Find where the given text appears and provide that cell's center as (x, y) coordinate. 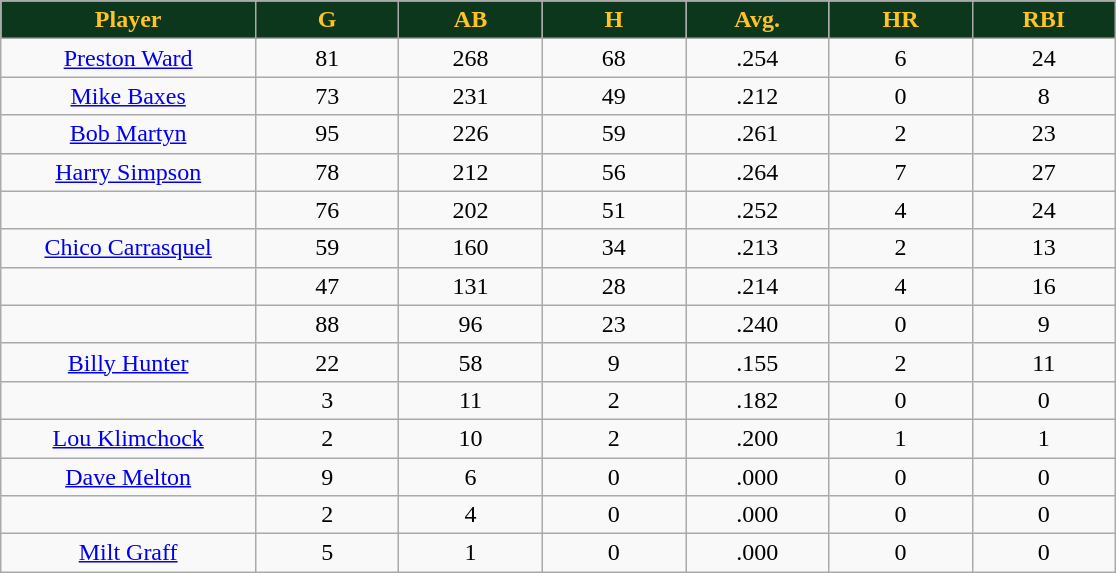
56 (614, 172)
.264 (758, 172)
Milt Graff (128, 553)
Billy Hunter (128, 362)
.252 (758, 210)
HR (900, 20)
Preston Ward (128, 58)
81 (328, 58)
58 (470, 362)
160 (470, 248)
34 (614, 248)
27 (1044, 172)
226 (470, 134)
Lou Klimchock (128, 438)
47 (328, 286)
3 (328, 400)
22 (328, 362)
Bob Martyn (128, 134)
.213 (758, 248)
5 (328, 553)
Chico Carrasquel (128, 248)
16 (1044, 286)
RBI (1044, 20)
202 (470, 210)
8 (1044, 96)
.200 (758, 438)
131 (470, 286)
95 (328, 134)
68 (614, 58)
212 (470, 172)
.182 (758, 400)
51 (614, 210)
78 (328, 172)
268 (470, 58)
.254 (758, 58)
.155 (758, 362)
28 (614, 286)
G (328, 20)
.261 (758, 134)
10 (470, 438)
.214 (758, 286)
.240 (758, 324)
H (614, 20)
76 (328, 210)
.212 (758, 96)
73 (328, 96)
96 (470, 324)
Mike Baxes (128, 96)
231 (470, 96)
7 (900, 172)
Harry Simpson (128, 172)
49 (614, 96)
Player (128, 20)
Avg. (758, 20)
88 (328, 324)
AB (470, 20)
Dave Melton (128, 477)
13 (1044, 248)
